Capture the cell that displays the provided text and extract its [X, Y] central coordinate. 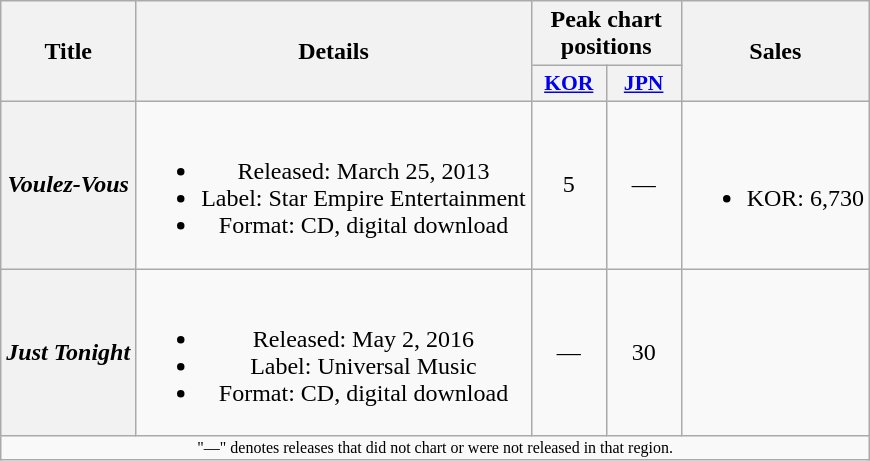
Peak chart positions [606, 34]
Sales [775, 52]
Released: March 25, 2013 Label: Star Empire EntertainmentFormat: CD, digital download [334, 184]
Voulez-Vous [68, 184]
30 [644, 352]
Just Tonight [68, 352]
KOR: 6,730 [775, 184]
KOR [568, 84]
Title [68, 52]
Details [334, 52]
JPN [644, 84]
Released: May 2, 2016 Label: Universal MusicFormat: CD, digital download [334, 352]
5 [568, 184]
"—" denotes releases that did not chart or were not released in that region. [436, 448]
